Pinpoint the cell where the given text exists, returning its (X, Y) midpoint coordinate. 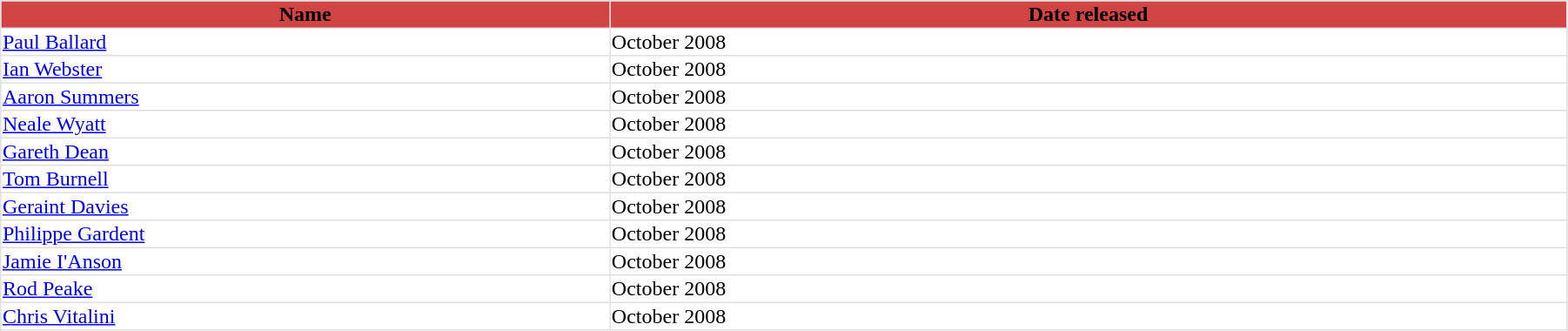
Aaron Summers (305, 97)
Jamie I'Anson (305, 261)
Rod Peake (305, 289)
Date released (1089, 15)
Chris Vitalini (305, 316)
Geraint Davies (305, 206)
Tom Burnell (305, 179)
Gareth Dean (305, 152)
Name (305, 15)
Paul Ballard (305, 42)
Ian Webster (305, 70)
Neale Wyatt (305, 125)
Philippe Gardent (305, 234)
